Return [x, y] of the center of cell containing provided text 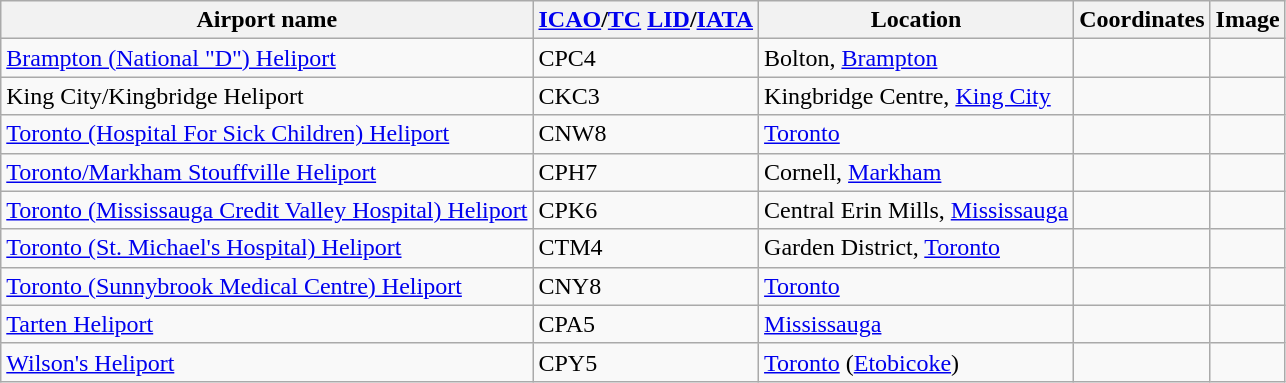
Image [1248, 20]
Toronto (St. Michael's Hospital) Heliport [267, 248]
Brampton (National "D") Heliport [267, 58]
CPC4 [646, 58]
CPH7 [646, 172]
Kingbridge Centre, King City [916, 96]
Wilson's Heliport [267, 362]
Toronto (Mississauga Credit Valley Hospital) Heliport [267, 210]
CPA5 [646, 324]
CPK6 [646, 210]
Toronto (Etobicoke) [916, 362]
CTM4 [646, 248]
Tarten Heliport [267, 324]
Garden District, Toronto [916, 248]
Cornell, Markham [916, 172]
Toronto (Hospital For Sick Children) Heliport [267, 134]
Toronto/Markham Stouffville Heliport [267, 172]
CKC3 [646, 96]
CNY8 [646, 286]
Toronto (Sunnybrook Medical Centre) Heliport [267, 286]
CPY5 [646, 362]
ICAO/TC LID/IATA [646, 20]
Airport name [267, 20]
CNW8 [646, 134]
Mississauga [916, 324]
King City/Kingbridge Heliport [267, 96]
Location [916, 20]
Bolton, Brampton [916, 58]
Central Erin Mills, Mississauga [916, 210]
Coordinates [1142, 20]
